Identify which cell holds the provided text, then report its (X, Y) central coordinate. 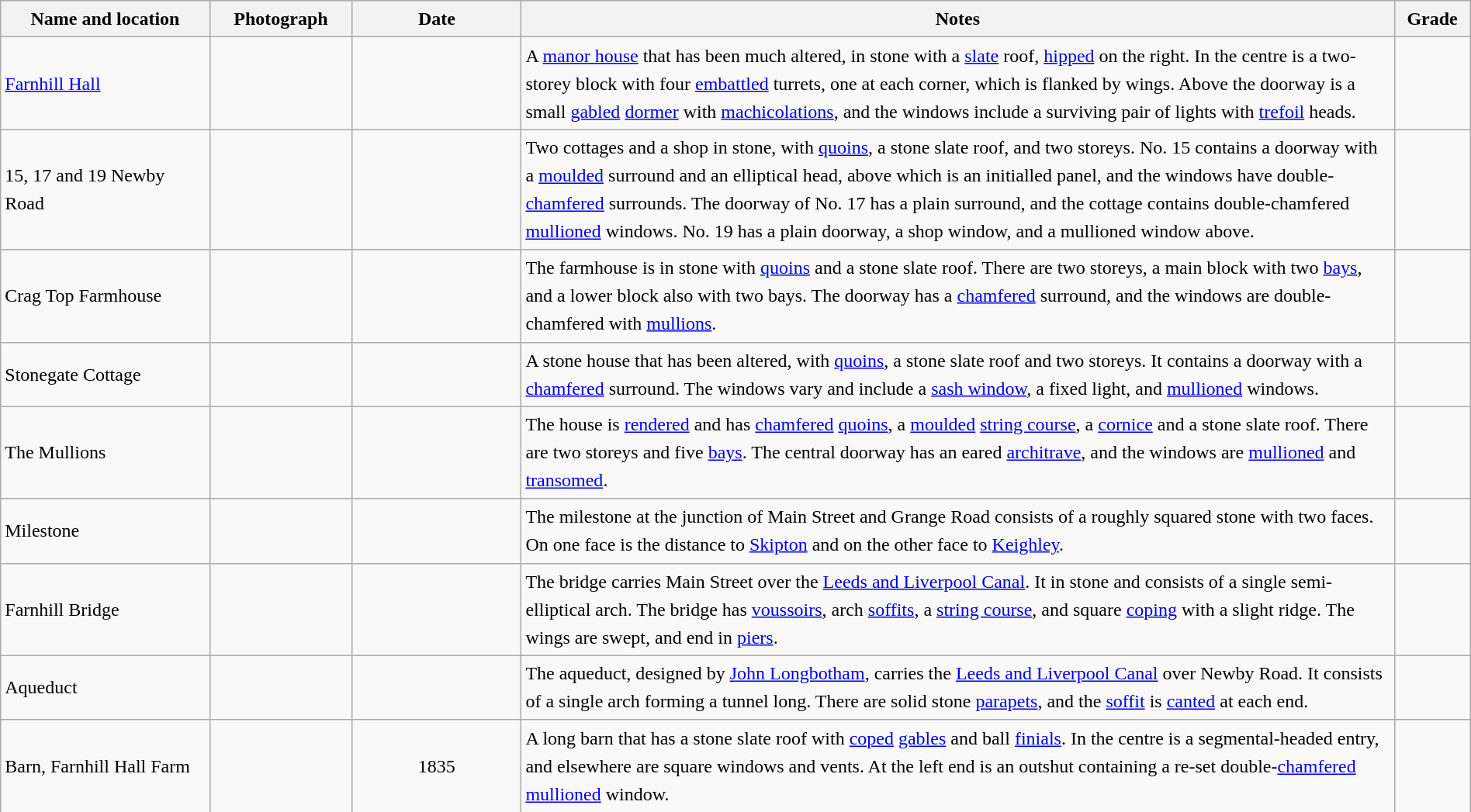
1835 (437, 766)
Stonegate Cottage (106, 374)
Barn, Farnhill Hall Farm (106, 766)
Crag Top Farmhouse (106, 296)
Notes (957, 19)
Milestone (106, 530)
15, 17 and 19 Newby Road (106, 189)
The Mullions (106, 453)
Date (437, 19)
Name and location (106, 19)
Farnhill Hall (106, 84)
Photograph (281, 19)
Grade (1432, 19)
Farnhill Bridge (106, 610)
Aqueduct (106, 687)
